Identify which cell holds the provided text, then report its [x, y] central coordinate. 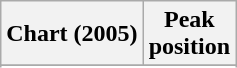
Chart (2005) [72, 34]
Peakposition [189, 34]
